Search for the cell housing the specified text and yield its (X, Y) center coordinate. 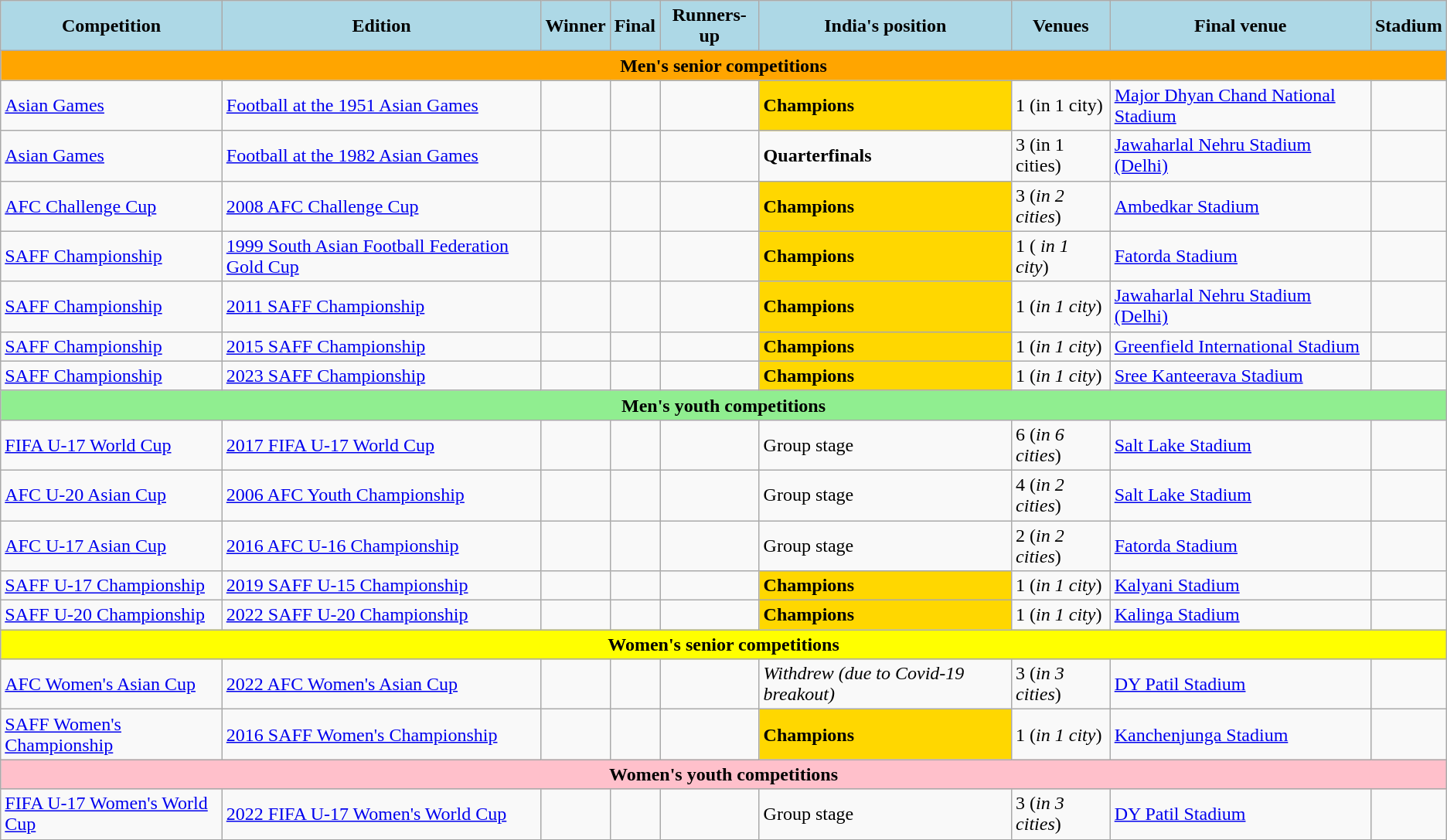
1 ( in 1 city) (1061, 257)
2006 AFC Youth Championship (382, 495)
Major Dhyan Chand National Stadium (1240, 105)
Ambedkar Stadium (1240, 206)
2016 SAFF Women's Championship (382, 734)
2 (in 2 cities) (1061, 546)
SAFF U-20 Championship (111, 615)
Final venue (1240, 26)
AFC U-17 Asian Cup (111, 546)
India's position (885, 26)
Stadium (1408, 26)
2022 AFC Women's Asian Cup (382, 685)
SAFF U-17 Championship (111, 586)
2011 SAFF Championship (382, 306)
Withdrew (due to Covid-19 breakout) (885, 685)
FIFA U-17 Women's World Cup (111, 814)
Men's senior competitions (723, 66)
Sree Kanteerava Stadium (1240, 376)
Quarterfinals (885, 156)
Edition (382, 26)
2019 SAFF U-15 Championship (382, 586)
2015 SAFF Championship (382, 346)
2023 SAFF Championship (382, 376)
6 (in 6 cities) (1061, 445)
2016 AFC U-16 Championship (382, 546)
2022 SAFF U-20 Championship (382, 615)
Final (635, 26)
2017 FIFA U-17 World Cup (382, 445)
3 (in 2 cities) (1061, 206)
AFC U-20 Asian Cup (111, 495)
Winner (575, 26)
Competition (111, 26)
Greenfield International Stadium (1240, 346)
Kanchenjunga Stadium (1240, 734)
Football at the 1982 Asian Games (382, 156)
Football at the 1951 Asian Games (382, 105)
Women's senior competitions (723, 644)
Kalyani Stadium (1240, 586)
FIFA U-17 World Cup (111, 445)
2008 AFC Challenge Cup (382, 206)
Men's youth competitions (723, 405)
Women's youth competitions (723, 774)
3 (in 1 cities) (1061, 156)
SAFF Women's Championship (111, 734)
AFC Challenge Cup (111, 206)
AFC Women's Asian Cup (111, 685)
4 (in 2 cities) (1061, 495)
Runners-up (710, 26)
1999 South Asian Football Federation Gold Cup (382, 257)
Kalinga Stadium (1240, 615)
2022 FIFA U-17 Women's World Cup (382, 814)
Venues (1061, 26)
